Return the [X, Y] coordinate for the center point of the cell that contains the specified text.  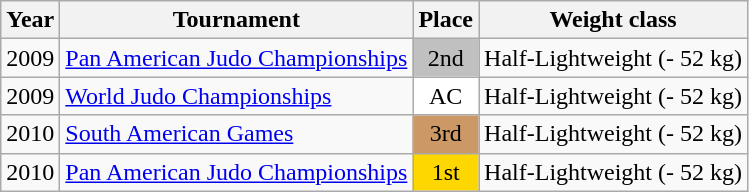
World Judo Championships [236, 96]
Year [30, 20]
Tournament [236, 20]
AC [446, 96]
3rd [446, 134]
1st [446, 172]
2nd [446, 58]
South American Games [236, 134]
Weight class [614, 20]
Place [446, 20]
